Identify which cell holds the provided text, then report its (x, y) central coordinate. 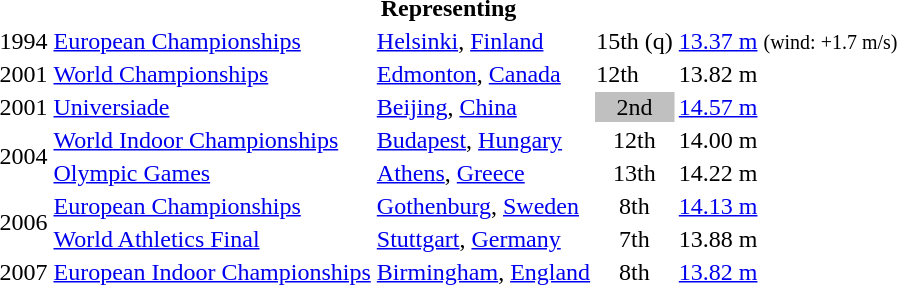
Olympic Games (212, 173)
Gothenburg, Sweden (483, 206)
World Championships (212, 74)
Athens, Greece (483, 173)
15th (q) (635, 41)
13th (635, 173)
Budapest, Hungary (483, 140)
World Indoor Championships (212, 140)
Edmonton, Canada (483, 74)
Helsinki, Finland (483, 41)
Beijing, China (483, 107)
8th (635, 206)
7th (635, 239)
World Athletics Final (212, 239)
Universiade (212, 107)
Stuttgart, Germany (483, 239)
2nd (635, 107)
